Determine the (X, Y) coordinate at the center of the cell enclosing the given text.  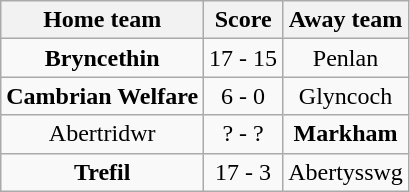
? - ? (244, 134)
17 - 15 (244, 58)
Score (244, 20)
Bryncethin (102, 58)
Trefil (102, 172)
Home team (102, 20)
Glyncoch (346, 96)
6 - 0 (244, 96)
Abertysswg (346, 172)
Away team (346, 20)
17 - 3 (244, 172)
Abertridwr (102, 134)
Cambrian Welfare (102, 96)
Markham (346, 134)
Penlan (346, 58)
